Detect which cell encompasses the target text, then output its (x, y) center coordinate. 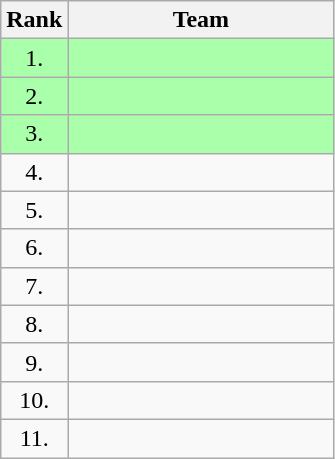
2. (34, 96)
6. (34, 248)
3. (34, 134)
Rank (34, 20)
10. (34, 400)
5. (34, 210)
9. (34, 362)
8. (34, 324)
7. (34, 286)
4. (34, 172)
11. (34, 438)
1. (34, 58)
Team (201, 20)
